Pinpoint the cell where the given text exists, returning its (x, y) midpoint coordinate. 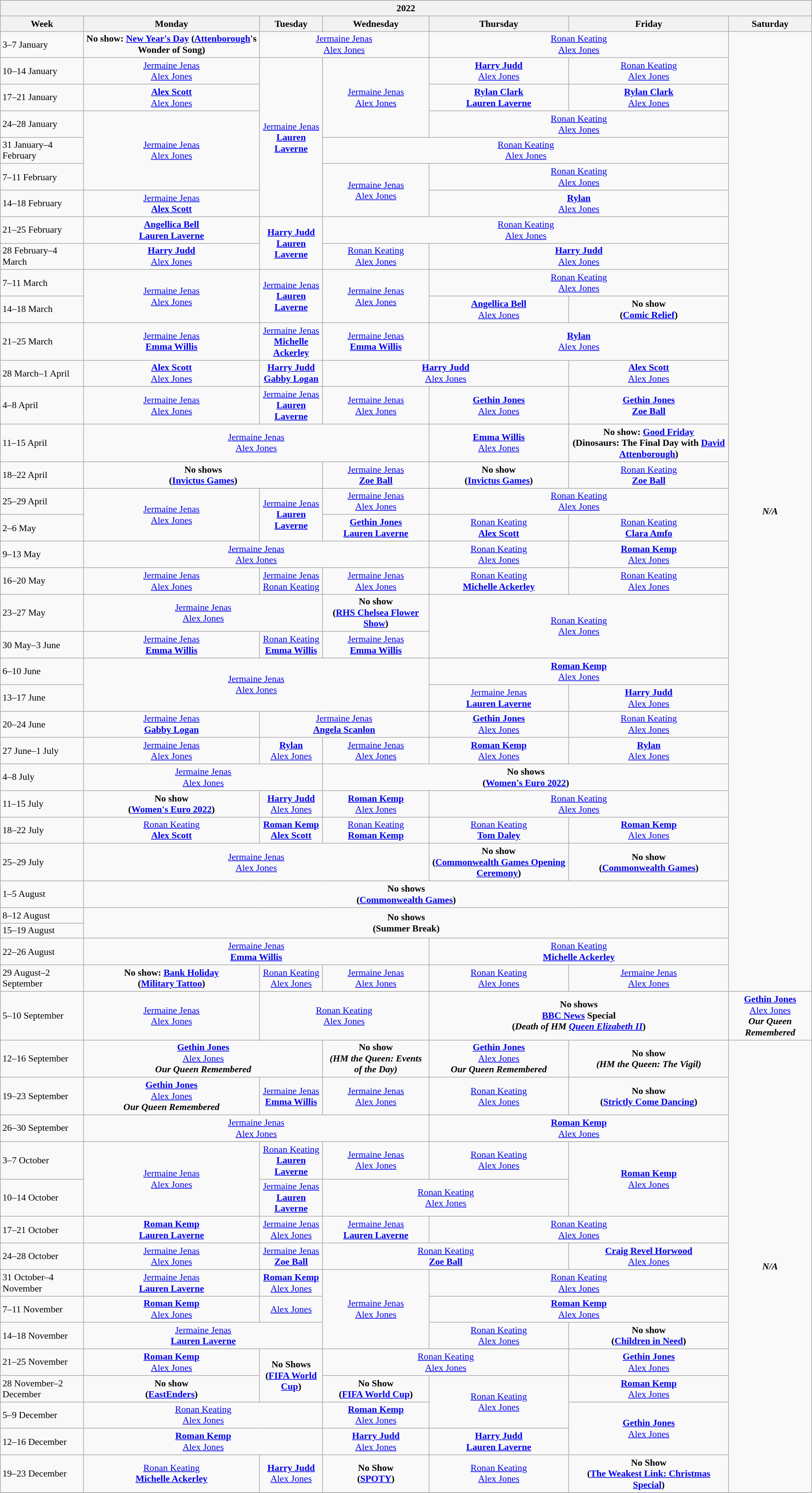
No Shows(FIFA World Cup) (291, 1376)
Craig Revel Horwood Alex Jones (649, 1256)
12–16 December (42, 1442)
No show(Invictus Games) (499, 475)
Roman Kemp Alex Scott (291, 830)
9–13 May (42, 555)
1–5 August (42, 894)
No show(Commonwealth Games Opening Ceremony) (499, 862)
2022 (406, 8)
2–6 May (42, 528)
Ronan Keating Lauren Laverne (291, 1160)
No Show(SPOTY) (376, 1474)
25–29 April (42, 502)
Emma Willis Alex Jones (499, 443)
No show: Bank Holiday(Military Tattoo) (171, 978)
21–25 February (42, 230)
Jermaine Jenas Gabby Logan (171, 724)
28 March–1 April (42, 373)
19–23 September (42, 1096)
27 June–1 July (42, 751)
No show(EastEnders) (171, 1389)
13–17 June (42, 698)
Angellica Bell Lauren Laverne (171, 230)
No show: New Year's Day (Attenborough's Wonder of Song) (171, 44)
Friday (649, 24)
No show: Good Friday(Dinosaurs: The Final Day with David Attenborough) (649, 443)
31 January–4 February (42, 151)
Ronan Keating Roman Kemp (376, 830)
7–11 February (42, 177)
19–23 December (42, 1474)
No show(Strictly Come Dancing) (649, 1096)
No shows(Summer Break) (406, 923)
24–28 October (42, 1256)
15–19 August (42, 931)
Ronan Keating Clara Amfo (649, 528)
8–12 August (42, 915)
23–27 May (42, 613)
28 February–4 March (42, 256)
7–11 March (42, 283)
No show(HM the Queen: The Vigil) (649, 1059)
11–15 July (42, 804)
Saturday (770, 24)
10–14 January (42, 71)
22–26 August (42, 951)
Jermaine Jenas Alex Scott (171, 204)
No show(Comic Relief) (649, 309)
Alex Jones (291, 1309)
21–25 November (42, 1362)
Angellica Bell Alex Jones (499, 309)
Ronan Keating Tom Daley (499, 830)
No shows(Commonwealth Games) (406, 894)
Gethin Jones Lauren Laverne (376, 528)
4–8 July (42, 777)
Thursday (499, 24)
Jermaine Jenas Angela Scanlon (344, 724)
5–10 September (42, 1016)
17–21 October (42, 1230)
No Show(The Weakest Link: Christmas Special) (649, 1474)
Wednesday (376, 24)
Tuesday (291, 24)
3–7 January (42, 44)
29 August–2 September (42, 978)
30 May–3 June (42, 645)
No Show(FIFA World Cup) (376, 1389)
No show(HM the Queen: Events of the Day) (376, 1059)
Rylan Clark Alex Jones (649, 98)
Harry Judd Gabby Logan (291, 373)
No shows(Women's Euro 2022) (526, 777)
No show(Children in Need) (649, 1336)
Jermaine Jenas Michelle Ackerley (291, 341)
20–24 June (42, 724)
Gethin Jones Zoe Ball (649, 406)
No show(Commonwealth Games) (649, 862)
14–18 November (42, 1336)
18–22 April (42, 475)
31 October–4 November (42, 1282)
6–10 June (42, 672)
17–21 January (42, 98)
16–20 May (42, 581)
25–29 July (42, 862)
No shows(Invictus Games) (203, 475)
3–7 October (42, 1160)
10–14 October (42, 1198)
Monday (171, 24)
Jermaine Jenas Ronan Keating (291, 581)
26–30 September (42, 1128)
14–18 February (42, 204)
24–28 January (42, 124)
28 November–2 December (42, 1389)
No show(RHS Chelsea Flower Show) (376, 613)
4–8 April (42, 406)
Rylan Clark Lauren Laverne (499, 98)
Ronan Keating Emma Willis (291, 645)
5–9 December (42, 1415)
No shows BBC News Special (Death of HM Queen Elizabeth II) (579, 1016)
11–15 April (42, 443)
7–11 November (42, 1309)
Roman Kemp Lauren Laverne (171, 1230)
Week (42, 24)
12–16 September (42, 1059)
14–18 March (42, 309)
No show(Women's Euro 2022) (171, 804)
21–25 March (42, 341)
18–22 July (42, 830)
